Identify which cell holds the provided text, then report its [x, y] central coordinate. 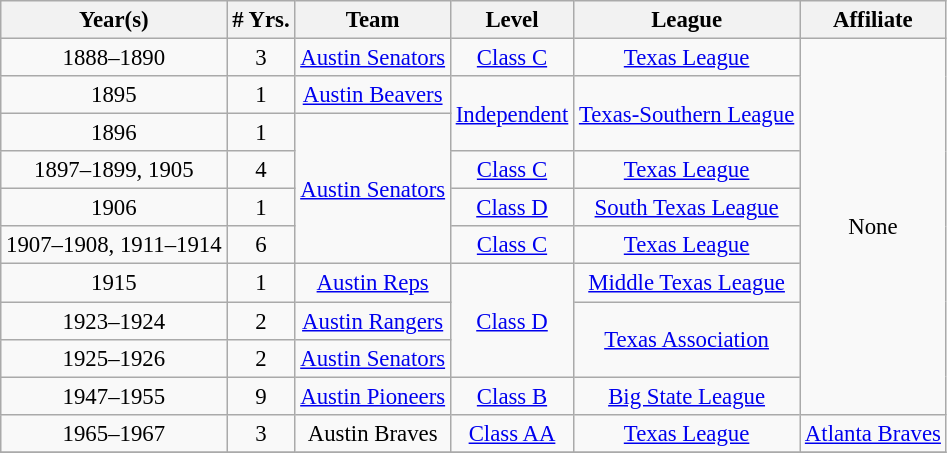
Big State League [687, 396]
South Texas League [687, 208]
6 [261, 245]
Middle Texas League [687, 283]
1923–1924 [114, 321]
1925–1926 [114, 358]
1907–1908, 1911–1914 [114, 245]
Austin Braves [373, 433]
Year(s) [114, 20]
Team [373, 20]
1888–1890 [114, 58]
4 [261, 170]
1915 [114, 283]
1906 [114, 208]
Austin Pioneers [373, 396]
League [687, 20]
Austin Reps [373, 283]
Level [512, 20]
# Yrs. [261, 20]
Texas Association [687, 340]
1947–1955 [114, 396]
Class AA [512, 433]
1896 [114, 133]
None [874, 227]
1965–1967 [114, 433]
1897–1899, 1905 [114, 170]
9 [261, 396]
Independent [512, 114]
Austin Beavers [373, 95]
Affiliate [874, 20]
Atlanta Braves [874, 433]
Texas-Southern League [687, 114]
Class B [512, 396]
1895 [114, 95]
Austin Rangers [373, 321]
